Locate the cell with the specified text and output its (x, y) center coordinate. 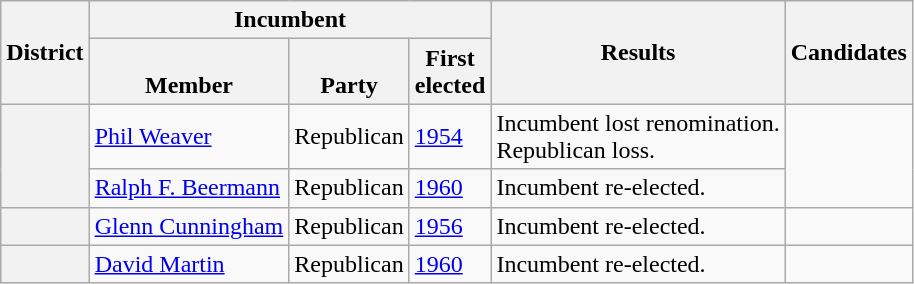
Glenn Cunningham (189, 226)
Incumbent (290, 20)
David Martin (189, 264)
Candidates (848, 52)
1954 (450, 136)
District (45, 52)
Incumbent lost renomination.Republican loss. (638, 136)
Ralph F. Beermann (189, 188)
Member (189, 72)
Party (349, 72)
Phil Weaver (189, 136)
Results (638, 52)
1956 (450, 226)
Firstelected (450, 72)
